Identify which cell holds the provided text, then report its [x, y] central coordinate. 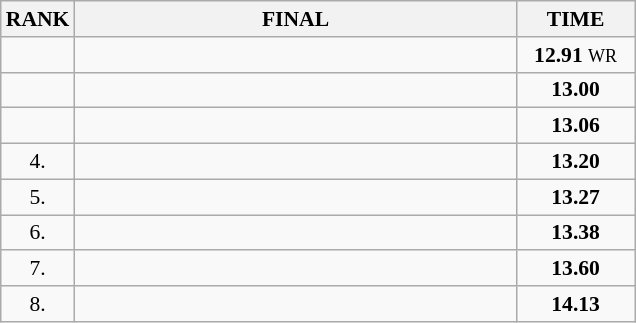
14.13 [576, 304]
13.27 [576, 197]
12.91 WR [576, 55]
FINAL [295, 19]
13.06 [576, 126]
7. [38, 269]
5. [38, 197]
4. [38, 162]
13.60 [576, 269]
RANK [38, 19]
TIME [576, 19]
13.00 [576, 90]
6. [38, 233]
8. [38, 304]
13.38 [576, 233]
13.20 [576, 162]
